Detect which cell encompasses the target text, then output its (X, Y) center coordinate. 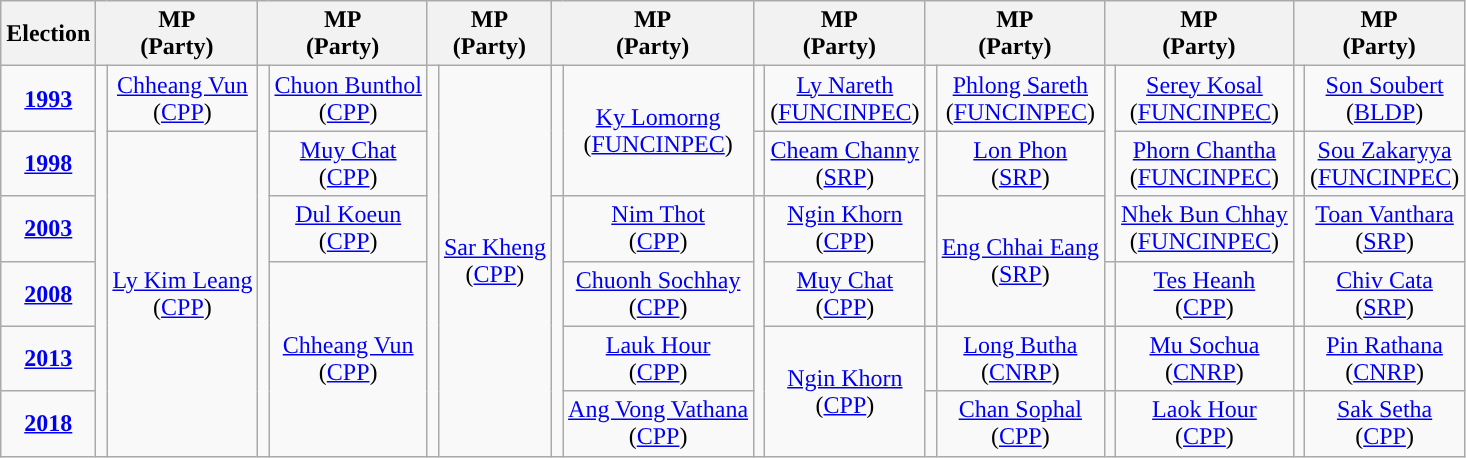
Chuon Bunthol(CPP) (348, 98)
1993 (48, 98)
Phorn Chantha(FUNCINPEC) (1205, 164)
Cheam Channy(SRP) (845, 164)
Eng Chhai Eang(SRP) (1020, 261)
Mu Sochua(CNRP) (1205, 358)
Son Soubert(BLDP) (1384, 98)
2008 (48, 294)
Pin Rathana(CNRP) (1384, 358)
Toan Vanthara(SRP) (1384, 228)
Nim Thot(CPP) (658, 228)
Lauk Hour(CPP) (658, 358)
Chan Sophal(CPP) (1020, 424)
Ky Lomorng(FUNCINPEC) (658, 131)
Tes Heanh(CPP) (1205, 294)
Laok Hour(CPP) (1205, 424)
Sar Kheng(CPP) (494, 261)
Sak Setha(CPP) (1384, 424)
Election (48, 34)
Chiv Cata(SRP) (1384, 294)
Lon Phon(SRP) (1020, 164)
2018 (48, 424)
Ly Nareth(FUNCINPEC) (845, 98)
Long Butha(CNRP) (1020, 358)
Serey Kosal(FUNCINPEC) (1205, 98)
Ang Vong Vathana(CPP) (658, 424)
2013 (48, 358)
Phlong Sareth(FUNCINPEC) (1020, 98)
Ly Kim Leang(CPP) (182, 294)
2003 (48, 228)
Chuonh Sochhay(CPP) (658, 294)
Dul Koeun(CPP) (348, 228)
Nhek Bun Chhay(FUNCINPEC) (1205, 228)
Sou Zakaryya(FUNCINPEC) (1384, 164)
1998 (48, 164)
